Output the [x, y] coordinate of the center of the cell containing the given text.  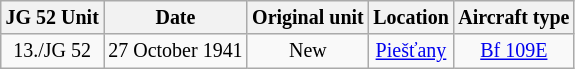
JG 52 Unit [52, 18]
Original unit [308, 18]
Location [410, 18]
Date [176, 18]
Bf 109E [514, 52]
13./JG 52 [52, 52]
New [308, 52]
Piešťany [410, 52]
Aircraft type [514, 18]
27 October 1941 [176, 52]
